Detect which cell encompasses the target text, then output its (X, Y) center coordinate. 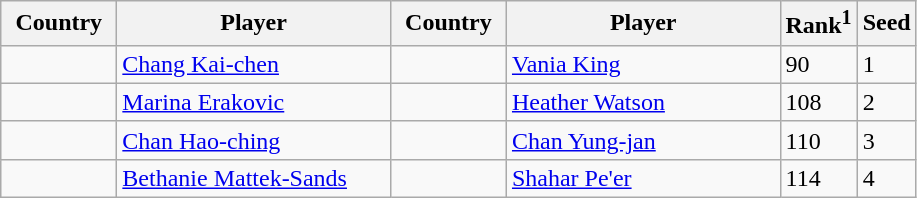
3 (886, 140)
Seed (886, 24)
Vania King (643, 64)
Rank1 (818, 24)
114 (818, 178)
2 (886, 102)
Heather Watson (643, 102)
Chan Hao-ching (254, 140)
Marina Erakovic (254, 102)
90 (818, 64)
Shahar Pe'er (643, 178)
4 (886, 178)
108 (818, 102)
Chang Kai-chen (254, 64)
Bethanie Mattek-Sands (254, 178)
Chan Yung-jan (643, 140)
110 (818, 140)
1 (886, 64)
